Provide the [X, Y] coordinate of the cell's center where the given text is located.  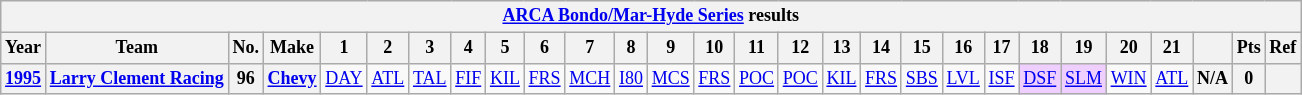
Make [292, 48]
21 [1172, 48]
FIF [468, 78]
4 [468, 48]
10 [714, 48]
14 [882, 48]
96 [246, 78]
LVL [963, 78]
6 [544, 48]
19 [1084, 48]
3 [430, 48]
5 [506, 48]
DSF [1040, 78]
Team [136, 48]
MCS [670, 78]
1 [344, 48]
20 [1128, 48]
Larry Clement Racing [136, 78]
ARCA Bondo/Mar-Hyde Series results [651, 16]
Chevy [292, 78]
9 [670, 48]
11 [757, 48]
8 [632, 48]
Ref [1283, 48]
I80 [632, 78]
15 [922, 48]
17 [1002, 48]
16 [963, 48]
Year [24, 48]
SLM [1084, 78]
No. [246, 48]
ISF [1002, 78]
DAY [344, 78]
MCH [590, 78]
WIN [1128, 78]
TAL [430, 78]
12 [800, 48]
0 [1248, 78]
2 [388, 48]
7 [590, 48]
1995 [24, 78]
SBS [922, 78]
Pts [1248, 48]
N/A [1213, 78]
13 [842, 48]
18 [1040, 48]
